Capture the cell that displays the provided text and extract its (X, Y) central coordinate. 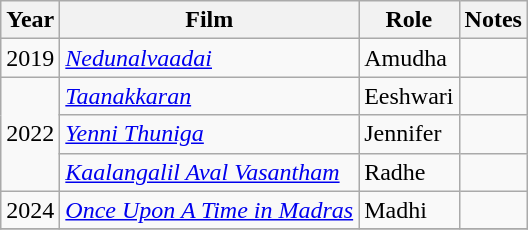
2022 (30, 134)
Taanakkaran (210, 96)
Role (409, 20)
Nedunalvaadai (210, 58)
2019 (30, 58)
Yenni Thuniga (210, 134)
Amudha (409, 58)
Jennifer (409, 134)
Notes (493, 20)
Kaalangalil Aval Vasantham (210, 172)
Radhe (409, 172)
Eeshwari (409, 96)
Film (210, 20)
Madhi (409, 210)
Once Upon A Time in Madras (210, 210)
2024 (30, 210)
Year (30, 20)
